From the cell containing the given text, extract its center point as [x, y] coordinate. 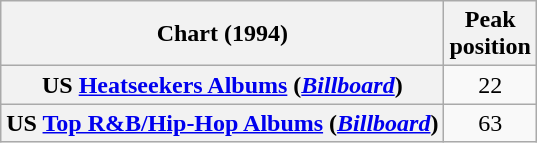
US Heatseekers Albums (Billboard) [222, 85]
US Top R&B/Hip-Hop Albums (Billboard) [222, 123]
63 [490, 123]
22 [490, 85]
Chart (1994) [222, 34]
Peakposition [490, 34]
